Extract the [X, Y] coordinate from the center of the cell holding the provided text.  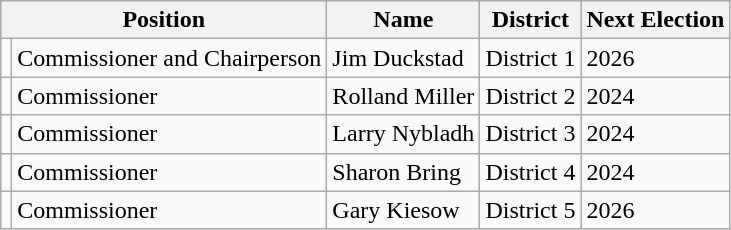
Name [404, 20]
Rolland Miller [404, 96]
Larry Nybladh [404, 134]
Sharon Bring [404, 172]
Position [164, 20]
District [530, 20]
District 1 [530, 58]
Gary Kiesow [404, 210]
District 3 [530, 134]
District 5 [530, 210]
District 4 [530, 172]
Next Election [656, 20]
District 2 [530, 96]
Commissioner and Chairperson [170, 58]
Jim Duckstad [404, 58]
